Extract the (x, y) coordinate from the center of the cell holding the provided text.  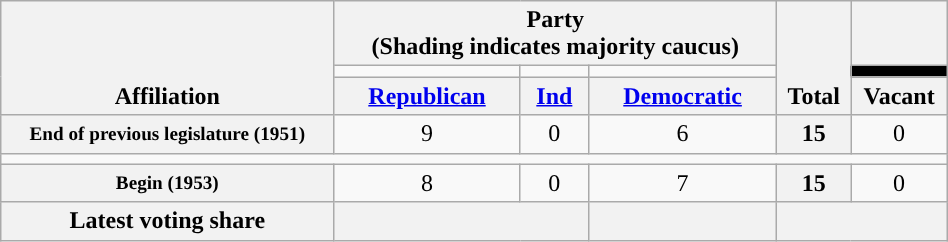
8 (427, 183)
9 (427, 134)
Democratic (683, 96)
Republican (427, 96)
Affiliation (168, 58)
Vacant (899, 96)
Party (Shading indicates majority caucus) (556, 34)
Begin (1953) (168, 183)
Ind (554, 96)
Latest voting share (168, 221)
End of previous legislature (1951) (168, 134)
7 (683, 183)
Total (814, 58)
6 (683, 134)
